Locate the cell with the specified text and output its (x, y) center coordinate. 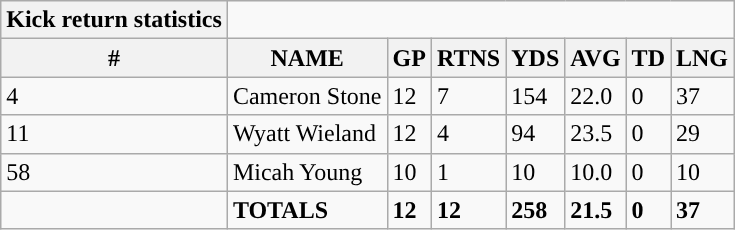
22.0 (596, 96)
23.5 (596, 134)
94 (536, 134)
Micah Young (307, 172)
29 (702, 134)
LNG (702, 58)
154 (536, 96)
YDS (536, 58)
Kick return statistics (114, 20)
# (114, 58)
11 (114, 134)
258 (536, 210)
TD (648, 58)
10.0 (596, 172)
7 (468, 96)
1 (468, 172)
AVG (596, 58)
NAME (307, 58)
21.5 (596, 210)
58 (114, 172)
TOTALS (307, 210)
Wyatt Wieland (307, 134)
RTNS (468, 58)
Cameron Stone (307, 96)
GP (409, 58)
